Determine the (X, Y) coordinate at the center of the cell enclosing the given text.  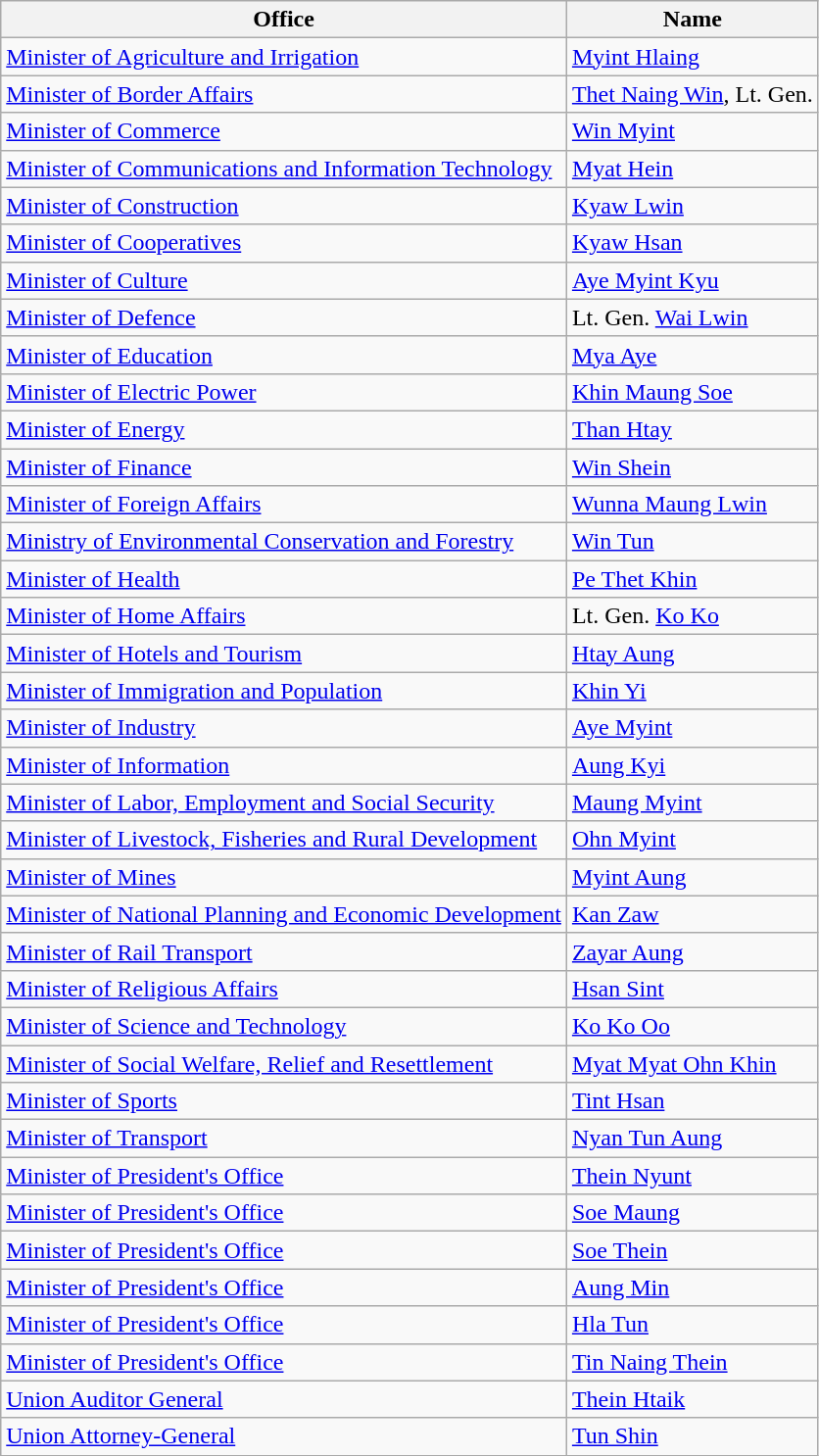
Win Tun (692, 542)
Minister of Agriculture and Irrigation (284, 57)
Mya Aye (692, 355)
Maung Myint (692, 802)
Minister of Education (284, 355)
Minister of Commerce (284, 131)
Union Auditor General (284, 1399)
Minister of Cooperatives (284, 243)
Khin Yi (692, 691)
Name (692, 20)
Minister of Sports (284, 1101)
Ohn Myint (692, 840)
Thein Htaik (692, 1399)
Minister of Rail Transport (284, 951)
Myint Aung (692, 877)
Minister of Energy (284, 429)
Minister of Immigration and Population (284, 691)
Win Shein (692, 467)
Minister of Transport (284, 1139)
Khin Maung Soe (692, 392)
Minister of Hotels and Tourism (284, 654)
Aye Myint Kyu (692, 280)
Ministry of Environmental Conservation and Forestry (284, 542)
Minister of Defence (284, 317)
Minister of Communications and Information Technology (284, 169)
Pe Thet Khin (692, 579)
Myint Hlaing (692, 57)
Minister of Information (284, 765)
Minister of Foreign Affairs (284, 505)
Minister of Social Welfare, Relief and Resettlement (284, 1063)
Wunna Maung Lwin (692, 505)
Minister of National Planning and Economic Development (284, 914)
Than Htay (692, 429)
Tint Hsan (692, 1101)
Zayar Aung (692, 951)
Minister of Health (284, 579)
Minister of Border Affairs (284, 94)
Thein Nyunt (692, 1176)
Tin Naing Thein (692, 1362)
Office (284, 20)
Lt. Gen. Wai Lwin (692, 317)
Soe Thein (692, 1250)
Minister of Science and Technology (284, 1026)
Htay Aung (692, 654)
Minister of Home Affairs (284, 616)
Minister of Mines (284, 877)
Minister of Construction (284, 206)
Myat Hein (692, 169)
Kyaw Lwin (692, 206)
Aung Min (692, 1287)
Minister of Industry (284, 728)
Aung Kyi (692, 765)
Tun Shin (692, 1436)
Hla Tun (692, 1325)
Minister of Religious Affairs (284, 989)
Aye Myint (692, 728)
Minister of Culture (284, 280)
Kan Zaw (692, 914)
Win Myint (692, 131)
Soe Maung (692, 1213)
Hsan Sint (692, 989)
Kyaw Hsan (692, 243)
Minister of Electric Power (284, 392)
Ko Ko Oo (692, 1026)
Minister of Labor, Employment and Social Security (284, 802)
Lt. Gen. Ko Ko (692, 616)
Minister of Livestock, Fisheries and Rural Development (284, 840)
Union Attorney-General (284, 1436)
Minister of Finance (284, 467)
Thet Naing Win, Lt. Gen. (692, 94)
Nyan Tun Aung (692, 1139)
Myat Myat Ohn Khin (692, 1063)
